From the cell containing the given text, extract its center point as [x, y] coordinate. 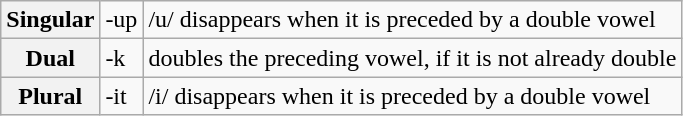
Dual [50, 58]
-up [122, 20]
-k [122, 58]
-it [122, 96]
Singular [50, 20]
doubles the preceding vowel, if it is not already double [412, 58]
Plural [50, 96]
/i/ disappears when it is preceded by a double vowel [412, 96]
/u/ disappears when it is preceded by a double vowel [412, 20]
